Return (X, Y) of the center of cell containing provided text 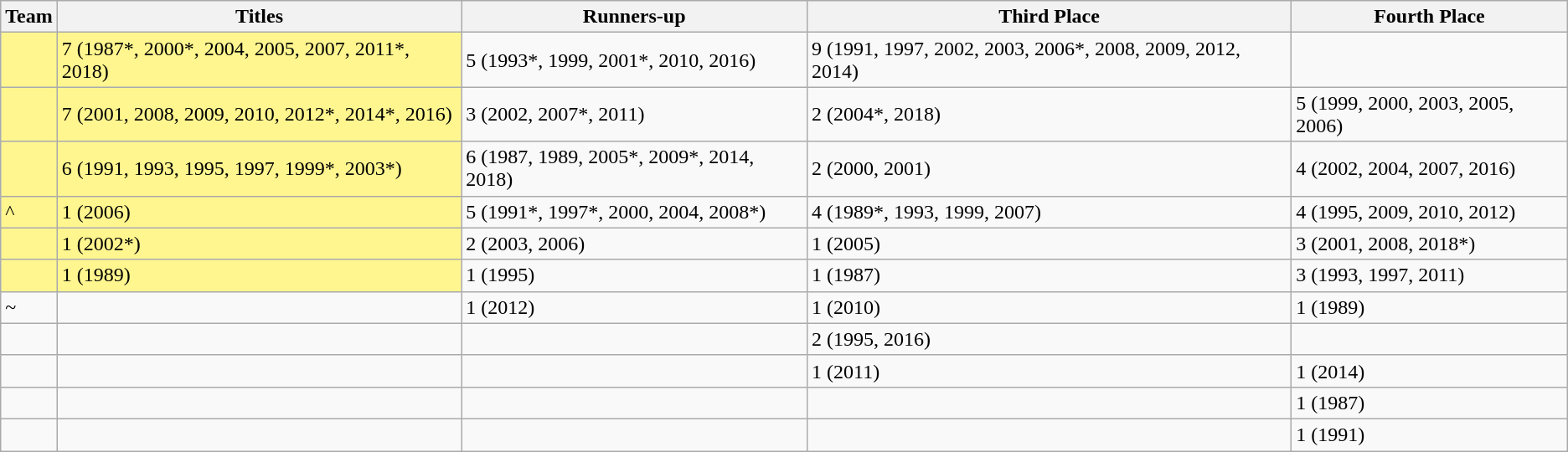
^ (29, 212)
5 (1999, 2000, 2003, 2005, 2006) (1430, 114)
Fourth Place (1430, 17)
1 (2014) (1430, 371)
1 (1991) (1430, 434)
Third Place (1050, 17)
Team (29, 17)
4 (2002, 2004, 2007, 2016) (1430, 169)
3 (1993, 1997, 2011) (1430, 275)
5 (1991*, 1997*, 2000, 2004, 2008*) (635, 212)
1 (2002*) (260, 244)
6 (1991, 1993, 1995, 1997, 1999*, 2003*) (260, 169)
1 (2012) (635, 307)
2 (2000, 2001) (1050, 169)
3 (2001, 2008, 2018*) (1430, 244)
1 (2011) (1050, 371)
1 (2005) (1050, 244)
1 (2006) (260, 212)
9 (1991, 1997, 2002, 2003, 2006*, 2008, 2009, 2012, 2014) (1050, 60)
3 (2002, 2007*, 2011) (635, 114)
4 (1995, 2009, 2010, 2012) (1430, 212)
Titles (260, 17)
2 (1995, 2016) (1050, 339)
7 (2001, 2008, 2009, 2010, 2012*, 2014*, 2016) (260, 114)
2 (2003, 2006) (635, 244)
2 (2004*, 2018) (1050, 114)
6 (1987, 1989, 2005*, 2009*, 2014, 2018) (635, 169)
4 (1989*, 1993, 1999, 2007) (1050, 212)
1 (2010) (1050, 307)
5 (1993*, 1999, 2001*, 2010, 2016) (635, 60)
7 (1987*, 2000*, 2004, 2005, 2007, 2011*, 2018) (260, 60)
Runners-up (635, 17)
1 (1995) (635, 275)
~ (29, 307)
